Pinpoint the cell where the given text exists, returning its [X, Y] midpoint coordinate. 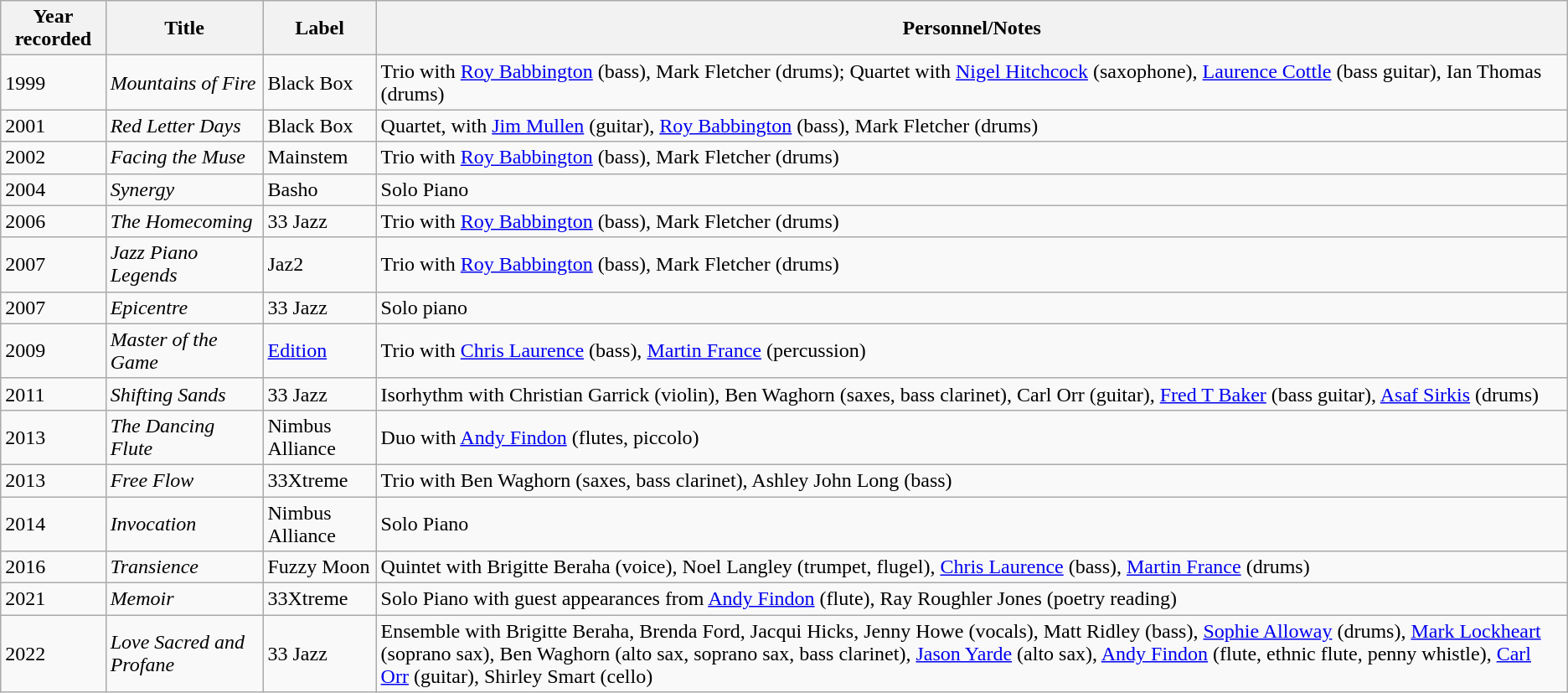
Epicentre [184, 308]
Jaz2 [320, 265]
Title [184, 28]
Solo piano [972, 308]
Facing the Muse [184, 158]
2021 [54, 599]
Trio with Ben Waghorn (saxes, bass clarinet), Ashley John Long (bass) [972, 480]
2016 [54, 567]
2014 [54, 523]
1999 [54, 82]
2001 [54, 126]
Label [320, 28]
The Dancing Flute [184, 437]
2002 [54, 158]
Trio with Chris Laurence (bass), Martin France (percussion) [972, 350]
2006 [54, 221]
Synergy [184, 189]
Edition [320, 350]
Year recorded [54, 28]
Isorhythm with Christian Garrick (violin), Ben Waghorn (saxes, bass clarinet), Carl Orr (guitar), Fred T Baker (bass guitar), Asaf Sirkis (drums) [972, 394]
2004 [54, 189]
Love Sacred and Profane [184, 654]
The Homecoming [184, 221]
Mainstem [320, 158]
Quintet with Brigitte Beraha (voice), Noel Langley (trumpet, flugel), Chris Laurence (bass), Martin France (drums) [972, 567]
2009 [54, 350]
Solo Piano with guest appearances from Andy Findon (flute), Ray Roughler Jones (poetry reading) [972, 599]
Mountains of Fire [184, 82]
Invocation [184, 523]
Jazz Piano Legends [184, 265]
Trio with Roy Babbington (bass), Mark Fletcher (drums); Quartet with Nigel Hitchcock (saxophone), Laurence Cottle (bass guitar), Ian Thomas (drums) [972, 82]
Duo with Andy Findon (flutes, piccolo) [972, 437]
Shifting Sands [184, 394]
Master of the Game [184, 350]
Basho [320, 189]
Transience [184, 567]
2022 [54, 654]
Quartet, with Jim Mullen (guitar), Roy Babbington (bass), Mark Fletcher (drums) [972, 126]
2011 [54, 394]
Red Letter Days [184, 126]
Memoir [184, 599]
Free Flow [184, 480]
Personnel/Notes [972, 28]
Fuzzy Moon [320, 567]
